Output the (x, y) coordinate of the center of the cell containing the given text.  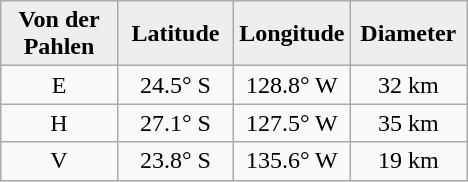
27.1° S (175, 123)
Diameter (408, 34)
E (59, 85)
32 km (408, 85)
35 km (408, 123)
V (59, 161)
Longitude (292, 34)
24.5° S (175, 85)
135.6° W (292, 161)
H (59, 123)
128.8° W (292, 85)
23.8° S (175, 161)
19 km (408, 161)
Latitude (175, 34)
Von derPahlen (59, 34)
127.5° W (292, 123)
